Identify which cell holds the provided text, then report its (X, Y) central coordinate. 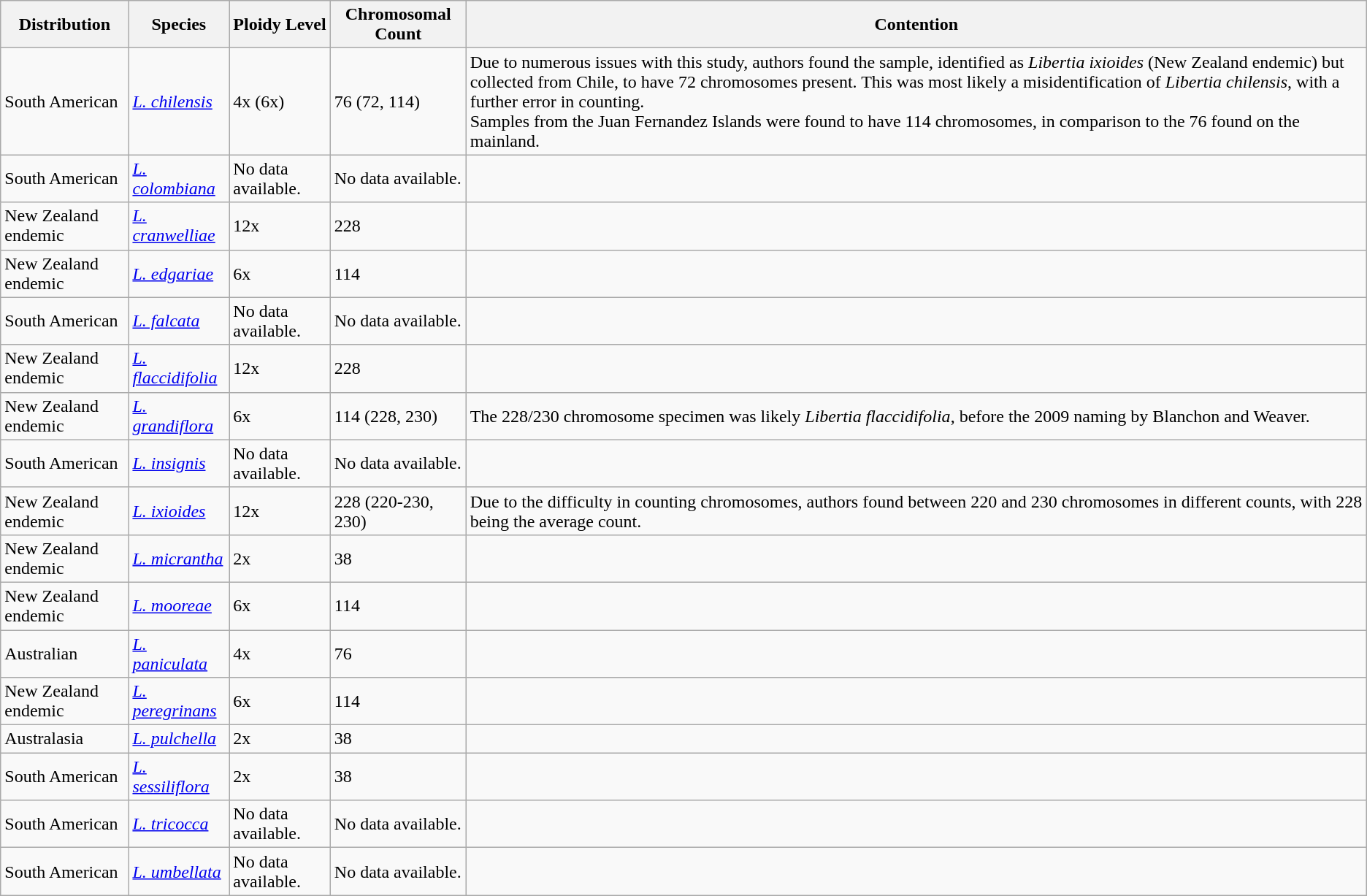
L. paniculata (179, 653)
The 228/230 chromosome specimen was likely Libertia flaccidifolia, before the 2009 naming by Blanchon and Weaver. (916, 416)
L. falcata (179, 321)
Ploidy Level (280, 25)
L. peregrinans (179, 701)
Due to the difficulty in counting chromosomes, authors found between 220 and 230 chromosomes in different counts, with 228 being the average count. (916, 511)
L. chilensis (179, 102)
Species (179, 25)
Distribution (64, 25)
76 (398, 653)
L. insignis (179, 463)
4x (280, 653)
L. mooreae (179, 606)
L. grandiflora (179, 416)
Australian (64, 653)
228 (220-230, 230) (398, 511)
114 (228, 230) (398, 416)
76 (72, 114) (398, 102)
L. cranwelliae (179, 226)
L. pulchella (179, 739)
Contention (916, 25)
L. flaccidifolia (179, 368)
L. umbellata (179, 872)
L. sessiliflora (179, 777)
L. edgariae (179, 273)
L. micrantha (179, 558)
Chromosomal Count (398, 25)
Australasia (64, 739)
4x (6x) (280, 102)
L. tricocca (179, 824)
L. ixioides (179, 511)
L. colombiana (179, 178)
